Search for the cell housing the specified text and yield its (x, y) center coordinate. 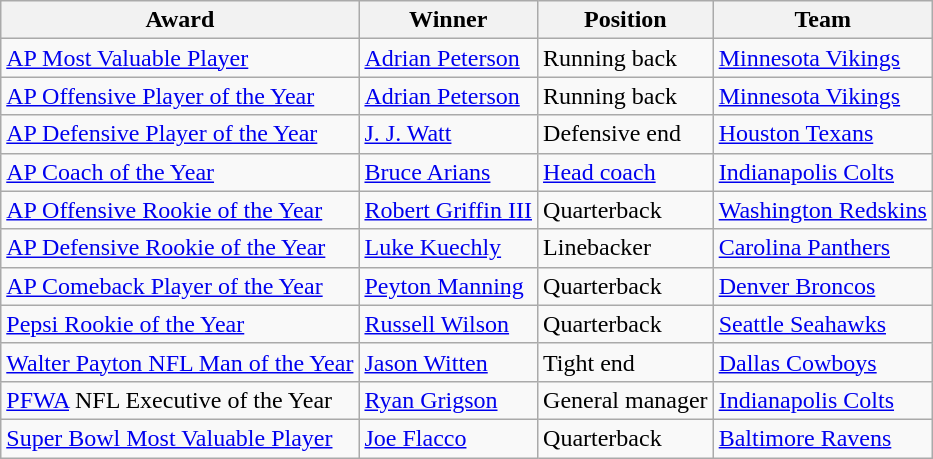
Carolina Panthers (822, 248)
Position (626, 20)
Russell Wilson (448, 324)
Super Bowl Most Valuable Player (180, 438)
Tight end (626, 362)
AP Coach of the Year (180, 172)
Team (822, 20)
J. J. Watt (448, 134)
AP Defensive Rookie of the Year (180, 248)
PFWA NFL Executive of the Year (180, 400)
Seattle Seahawks (822, 324)
AP Offensive Rookie of the Year (180, 210)
Peyton Manning (448, 286)
Walter Payton NFL Man of the Year (180, 362)
AP Defensive Player of the Year (180, 134)
Dallas Cowboys (822, 362)
Washington Redskins (822, 210)
Houston Texans (822, 134)
General manager (626, 400)
Award (180, 20)
Joe Flacco (448, 438)
Denver Broncos (822, 286)
Pepsi Rookie of the Year (180, 324)
Winner (448, 20)
Robert Griffin III (448, 210)
Ryan Grigson (448, 400)
Linebacker (626, 248)
AP Comeback Player of the Year (180, 286)
Bruce Arians (448, 172)
Baltimore Ravens (822, 438)
Head coach (626, 172)
AP Offensive Player of the Year (180, 96)
AP Most Valuable Player (180, 58)
Defensive end (626, 134)
Luke Kuechly (448, 248)
Jason Witten (448, 362)
